Identify which cell holds the provided text, then report its [x, y] central coordinate. 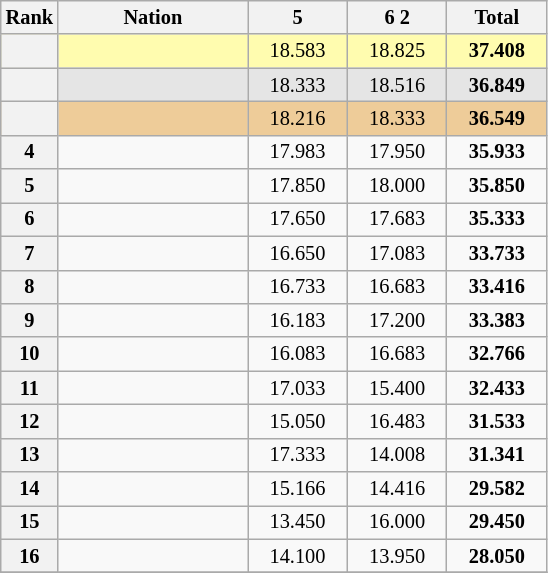
18.583 [298, 51]
15.400 [397, 388]
16.000 [397, 522]
Nation [153, 17]
17.200 [397, 320]
36.549 [497, 118]
15 [30, 522]
16 [30, 556]
17.950 [397, 152]
32.433 [497, 388]
13.950 [397, 556]
18.216 [298, 118]
14.100 [298, 556]
Total [497, 17]
17.683 [397, 219]
17.033 [298, 388]
32.766 [497, 354]
29.450 [497, 522]
15.050 [298, 421]
6 [30, 219]
10 [30, 354]
16.733 [298, 287]
37.408 [497, 51]
18.000 [397, 186]
8 [30, 287]
28.050 [497, 556]
11 [30, 388]
7 [30, 253]
33.383 [497, 320]
13.450 [298, 522]
35.850 [497, 186]
15.166 [298, 489]
14.008 [397, 455]
Rank [30, 17]
13 [30, 455]
16.483 [397, 421]
14.416 [397, 489]
35.933 [497, 152]
31.533 [497, 421]
33.733 [497, 253]
6 2 [397, 17]
18.825 [397, 51]
17.650 [298, 219]
12 [30, 421]
16.083 [298, 354]
36.849 [497, 85]
16.650 [298, 253]
9 [30, 320]
18.516 [397, 85]
14 [30, 489]
16.183 [298, 320]
17.083 [397, 253]
17.333 [298, 455]
29.582 [497, 489]
35.333 [497, 219]
17.850 [298, 186]
4 [30, 152]
33.416 [497, 287]
17.983 [298, 152]
31.341 [497, 455]
